Identify which cell holds the provided text, then report its (X, Y) central coordinate. 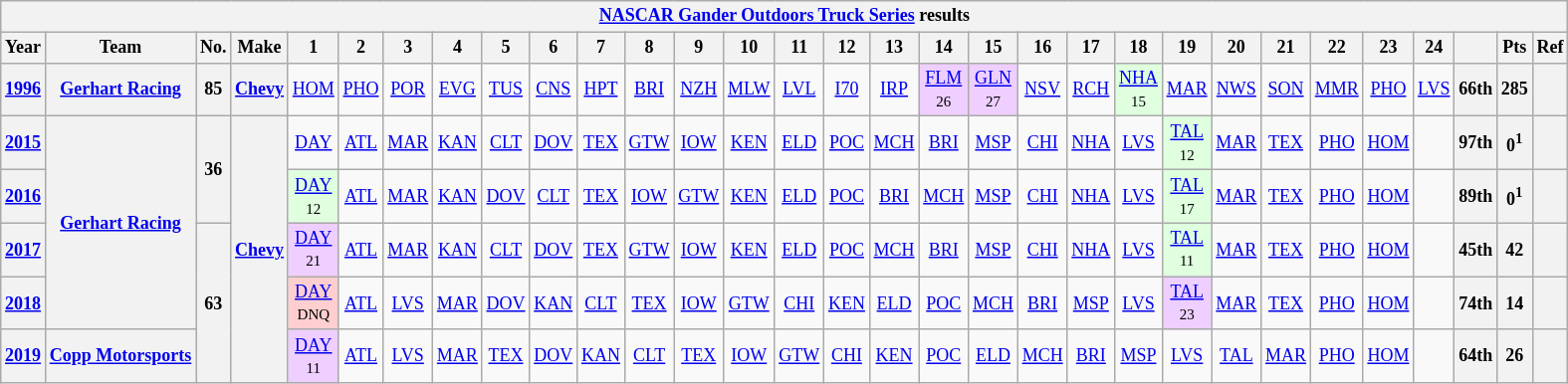
19 (1187, 48)
42 (1514, 250)
EVG (458, 90)
36 (213, 169)
22 (1336, 48)
8 (649, 48)
2016 (24, 196)
FLM26 (944, 90)
NWS (1236, 90)
NASCAR Gander Outdoors Truck Series results (784, 16)
RCH (1091, 90)
16 (1042, 48)
12 (847, 48)
2 (360, 48)
HPT (601, 90)
3 (408, 48)
1 (313, 48)
10 (749, 48)
Pts (1514, 48)
DAYDNQ (313, 303)
LVL (799, 90)
DAY (313, 143)
15 (994, 48)
SON (1286, 90)
4 (458, 48)
18 (1139, 48)
TAL23 (1187, 303)
Make (260, 48)
9 (699, 48)
21 (1286, 48)
23 (1388, 48)
NSV (1042, 90)
11 (799, 48)
1996 (24, 90)
26 (1514, 356)
2015 (24, 143)
2018 (24, 303)
TAL17 (1187, 196)
TAL11 (1187, 250)
66th (1475, 90)
20 (1236, 48)
TAL (1236, 356)
97th (1475, 143)
Year (24, 48)
85 (213, 90)
7 (601, 48)
17 (1091, 48)
DAY12 (313, 196)
2017 (24, 250)
TUS (506, 90)
GLN27 (994, 90)
2019 (24, 356)
NZH (699, 90)
CNS (554, 90)
MLW (749, 90)
45th (1475, 250)
DAY21 (313, 250)
POR (408, 90)
NHA15 (1139, 90)
5 (506, 48)
No. (213, 48)
74th (1475, 303)
89th (1475, 196)
I70 (847, 90)
6 (554, 48)
63 (213, 302)
Copp Motorsports (119, 356)
Ref (1550, 48)
64th (1475, 356)
TAL12 (1187, 143)
24 (1434, 48)
13 (894, 48)
Team (119, 48)
285 (1514, 90)
MMR (1336, 90)
DAY11 (313, 356)
IRP (894, 90)
